Extract the (x, y) coordinate from the center of the cell holding the provided text.  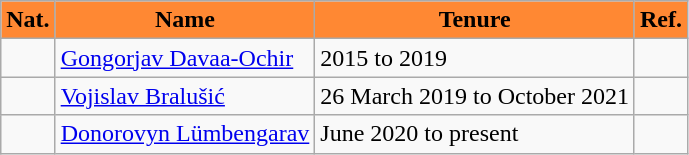
2015 to 2019 (475, 58)
June 2020 to present (475, 134)
Gongorjav Davaa-Ochir (185, 58)
Tenure (475, 20)
Vojislav Bralušić (185, 96)
Nat. (28, 20)
Ref. (660, 20)
Name (185, 20)
Donorovyn Lümbengarav (185, 134)
26 March 2019 to October 2021 (475, 96)
